Find where the given text appears and provide that cell's center as (X, Y) coordinate. 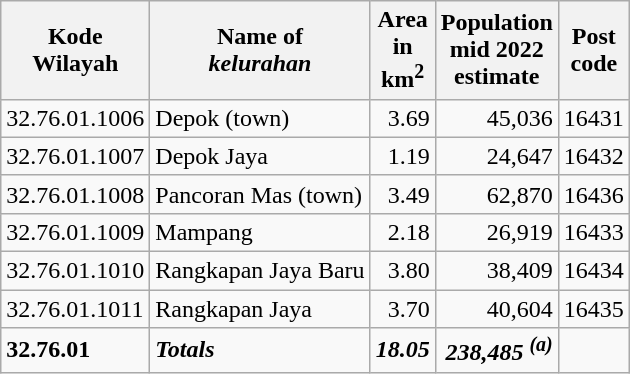
16434 (594, 271)
24,647 (496, 156)
Postcode (594, 50)
16435 (594, 309)
Populationmid 2022estimate (496, 50)
3.70 (402, 309)
32.76.01.1011 (76, 309)
40,604 (496, 309)
16433 (594, 232)
38,409 (496, 271)
18.05 (402, 350)
Depok Jaya (260, 156)
26,919 (496, 232)
32.76.01.1010 (76, 271)
32.76.01.1007 (76, 156)
Area in km2 (402, 50)
32.76.01.1006 (76, 118)
2.18 (402, 232)
1.19 (402, 156)
32.76.01.1008 (76, 194)
32.76.01.1009 (76, 232)
238,485 (a) (496, 350)
Pancoran Mas (town) (260, 194)
Name of kelurahan (260, 50)
32.76.01 (76, 350)
45,036 (496, 118)
Totals (260, 350)
Depok (town) (260, 118)
16432 (594, 156)
3.80 (402, 271)
16436 (594, 194)
Mampang (260, 232)
62,870 (496, 194)
Rangkapan Jaya Baru (260, 271)
3.69 (402, 118)
Rangkapan Jaya (260, 309)
3.49 (402, 194)
Kode Wilayah (76, 50)
16431 (594, 118)
